Search for the cell housing the specified text and yield its [x, y] center coordinate. 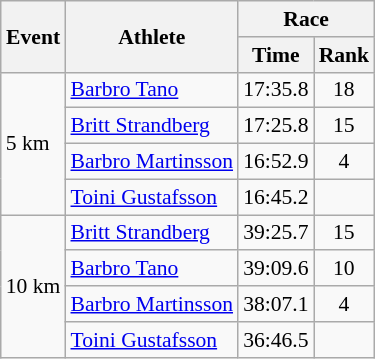
17:25.8 [276, 126]
Athlete [152, 36]
Time [276, 55]
16:52.9 [276, 162]
10 [344, 269]
18 [344, 90]
39:25.7 [276, 233]
39:09.6 [276, 269]
5 km [34, 143]
10 km [34, 286]
36:46.5 [276, 340]
Race [306, 19]
38:07.1 [276, 304]
Event [34, 36]
17:35.8 [276, 90]
Rank [344, 55]
16:45.2 [276, 197]
